Scan for the cell matching the given text and deliver its [x, y] coordinate at center. 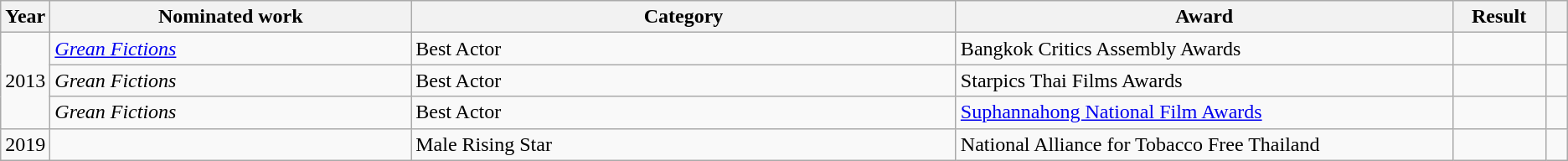
Male Rising Star [683, 144]
Year [25, 17]
Award [1204, 17]
Nominated work [231, 17]
Category [683, 17]
Starpics Thai Films Awards [1204, 80]
2019 [25, 144]
Suphannahong National Film Awards [1204, 112]
National Alliance for Tobacco Free Thailand [1204, 144]
Result [1499, 17]
Bangkok Critics Assembly Awards [1204, 49]
2013 [25, 80]
